Locate the cell with the specified text and output its (x, y) center coordinate. 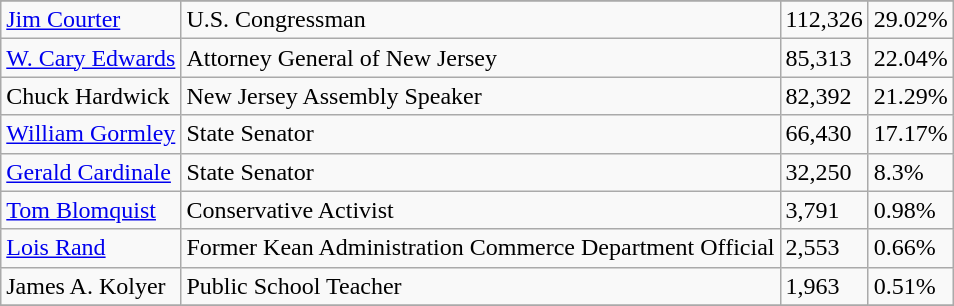
1,963 (824, 286)
2,553 (824, 248)
66,430 (824, 134)
James A. Kolyer (91, 286)
Public School Teacher (480, 286)
22.04% (910, 58)
Lois Rand (91, 248)
0.66% (910, 248)
Gerald Cardinale (91, 172)
Jim Courter (91, 20)
29.02% (910, 20)
New Jersey Assembly Speaker (480, 96)
Tom Blomquist (91, 210)
Conservative Activist (480, 210)
82,392 (824, 96)
17.17% (910, 134)
21.29% (910, 96)
Former Kean Administration Commerce Department Official (480, 248)
U.S. Congressman (480, 20)
Chuck Hardwick (91, 96)
85,313 (824, 58)
Attorney General of New Jersey (480, 58)
William Gormley (91, 134)
0.98% (910, 210)
0.51% (910, 286)
W. Cary Edwards (91, 58)
8.3% (910, 172)
32,250 (824, 172)
3,791 (824, 210)
112,326 (824, 20)
